Identify which cell holds the provided text, then report its (x, y) central coordinate. 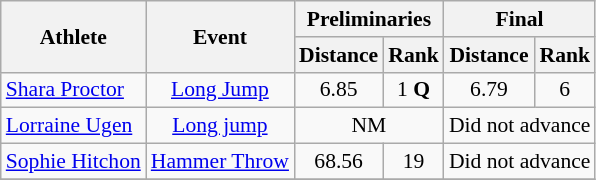
1 Q (414, 90)
Shara Proctor (74, 90)
NM (369, 126)
6.79 (489, 90)
Event (220, 36)
6 (564, 90)
19 (414, 162)
Long Jump (220, 90)
6.85 (338, 90)
Sophie Hitchon (74, 162)
Long jump (220, 126)
Final (520, 19)
Athlete (74, 36)
Hammer Throw (220, 162)
68.56 (338, 162)
Preliminaries (369, 19)
Lorraine Ugen (74, 126)
